Output the [x, y] coordinate of the center of the cell containing the given text.  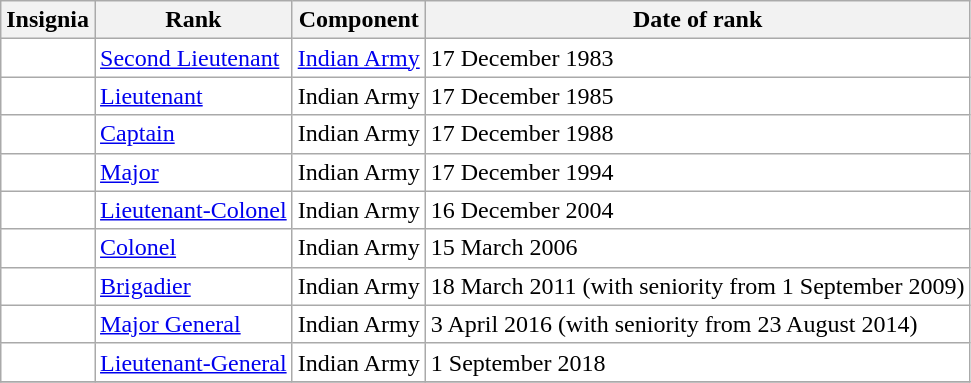
17 December 1983 [698, 58]
Insignia [48, 20]
Lieutenant-Colonel [194, 210]
Component [358, 20]
Second Lieutenant [194, 58]
Lieutenant-General [194, 362]
Major [194, 172]
15 March 2006 [698, 248]
1 September 2018 [698, 362]
Colonel [194, 248]
Major General [194, 324]
16 December 2004 [698, 210]
18 March 2011 (with seniority from 1 September 2009) [698, 286]
17 December 1994 [698, 172]
Lieutenant [194, 96]
17 December 1988 [698, 134]
17 December 1985 [698, 96]
3 April 2016 (with seniority from 23 August 2014) [698, 324]
Brigadier [194, 286]
Captain [194, 134]
Rank [194, 20]
Date of rank [698, 20]
